Scan for the cell matching the given text and deliver its [X, Y] coordinate at center. 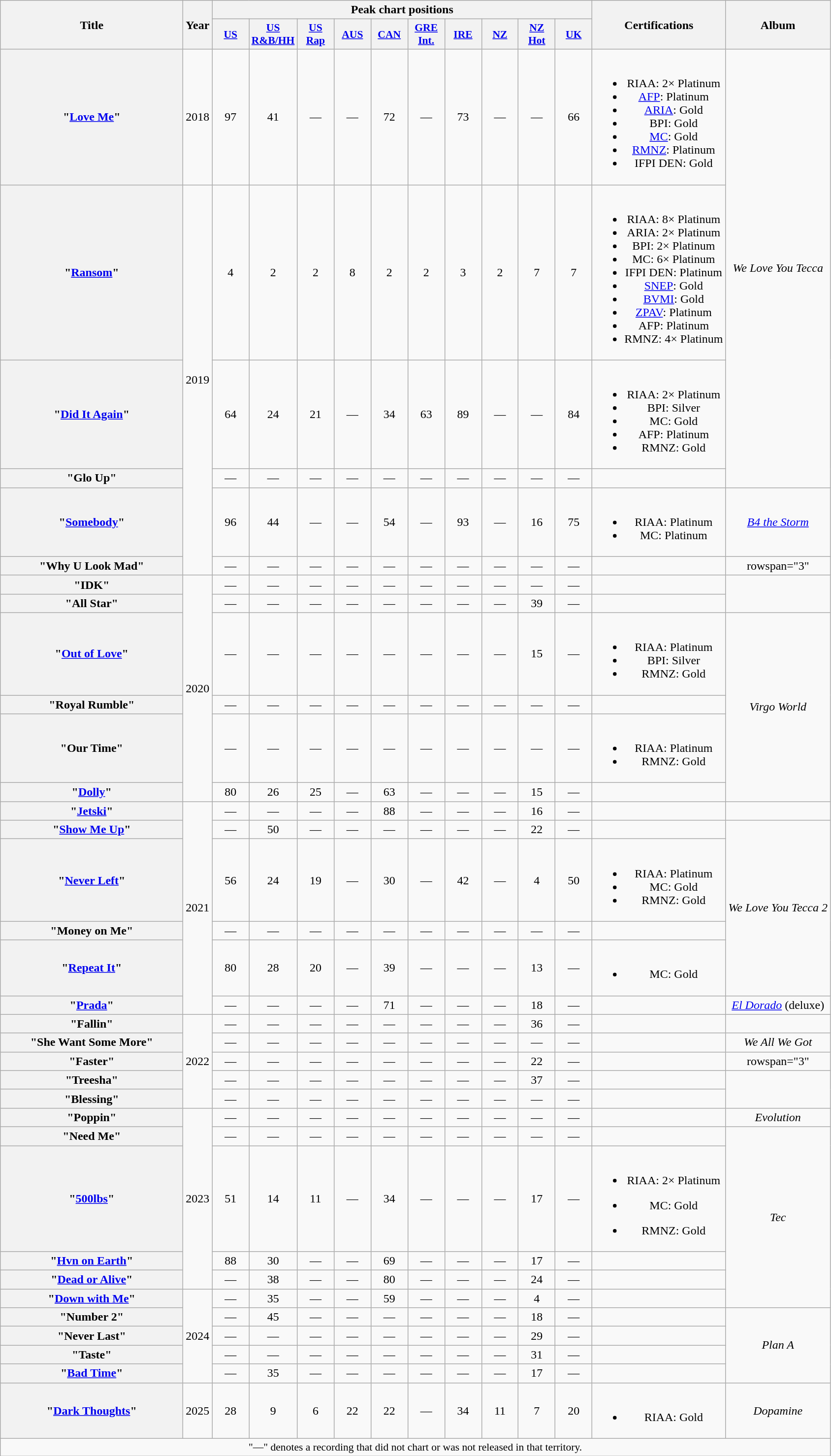
37 [537, 1080]
97 [230, 117]
RIAA: 2× PlatinumMC: GoldRMNZ: Gold [659, 1198]
"Never Last" [92, 1336]
44 [273, 522]
USR&B/HH [273, 34]
Tec [778, 1217]
2022 [198, 1061]
29 [537, 1336]
93 [463, 522]
"Need Me" [92, 1136]
"Never Left" [92, 880]
Virgo World [778, 707]
31 [537, 1355]
"She Want Some More" [92, 1042]
59 [389, 1298]
"Dark Thoughts" [92, 1410]
Album [778, 25]
RIAA: PlatinumMC: Platinum [659, 522]
B4 the Storm [778, 522]
IRE [463, 34]
72 [389, 117]
19 [315, 880]
"Love Me" [92, 117]
El Dorado (deluxe) [778, 1005]
Plan A [778, 1345]
We Love You Tecca [778, 268]
8 [352, 272]
89 [463, 415]
2021 [198, 908]
RIAA: 2× PlatinumAFP: PlatinumARIA: GoldBPI: GoldMC: GoldRMNZ: PlatinumIFPI DEN: Gold [659, 117]
2024 [198, 1336]
"—" denotes a recording that did not chart or was not released in that territory. [415, 1447]
"Why U Look Mad" [92, 566]
NZ [500, 34]
38 [273, 1280]
51 [230, 1198]
"500lbs" [92, 1198]
Title [92, 25]
"Royal Rumble" [92, 705]
13 [537, 968]
US [230, 34]
"Prada" [92, 1005]
RIAA: 2× PlatinumBPI: SilverMC: GoldAFP: PlatinumRMNZ: Gold [659, 415]
NZHot [537, 34]
2019 [198, 380]
AUS [352, 34]
"Show Me Up" [92, 830]
"Bad Time" [92, 1373]
2020 [198, 688]
"Dolly" [92, 792]
We All We Got [778, 1042]
"Faster" [92, 1061]
Year [198, 25]
66 [574, 117]
26 [273, 792]
RIAA: PlatinumBPI: SilverRMNZ: Gold [659, 654]
RIAA: PlatinumRMNZ: Gold [659, 748]
We Love You Tecca 2 [778, 908]
GREInt. [426, 34]
UK [574, 34]
"Did It Again" [92, 415]
"Our Time" [92, 748]
Peak chart positions [402, 10]
2023 [198, 1198]
64 [230, 415]
"Down with Me" [92, 1298]
"Blessing" [92, 1099]
45 [273, 1317]
USRap [315, 34]
Certifications [659, 25]
"All Star" [92, 603]
96 [230, 522]
"Dead or Alive" [92, 1280]
"Poppin" [92, 1117]
2025 [198, 1410]
2018 [198, 117]
"Ransom" [92, 272]
9 [273, 1410]
MC: Gold [659, 968]
75 [574, 522]
69 [389, 1261]
"IDK" [92, 584]
42 [463, 880]
41 [273, 117]
RIAA: 8× PlatinumARIA: 2× PlatinumBPI: 2× PlatinumMC: 6× PlatinumIFPI DEN: PlatinumSNEP: GoldBVMI: GoldZPAV: PlatinumAFP: PlatinumRMNZ: 4× Platinum [659, 272]
"Jetski" [92, 811]
14 [273, 1198]
71 [389, 1005]
"Somebody" [92, 522]
73 [463, 117]
"Money on Me" [92, 931]
6 [315, 1410]
21 [315, 415]
"Repeat It" [92, 968]
Evolution [778, 1117]
"Fallin" [92, 1024]
RIAA: Gold [659, 1410]
"Treesha" [92, 1080]
"Taste" [92, 1355]
36 [537, 1024]
84 [574, 415]
"Number 2" [92, 1317]
RIAA: PlatinumMC: GoldRMNZ: Gold [659, 880]
25 [315, 792]
CAN [389, 34]
"Out of Love" [92, 654]
"Hvn on Earth" [92, 1261]
3 [463, 272]
56 [230, 880]
Dopamine [778, 1410]
"Glo Up" [92, 478]
54 [389, 522]
